Search for the cell housing the specified text and yield its [X, Y] center coordinate. 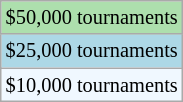
$10,000 tournaments [92, 85]
$50,000 tournaments [92, 17]
$25,000 tournaments [92, 51]
